For the text-containing cell, return its midpoint in [X, Y] coordinate format. 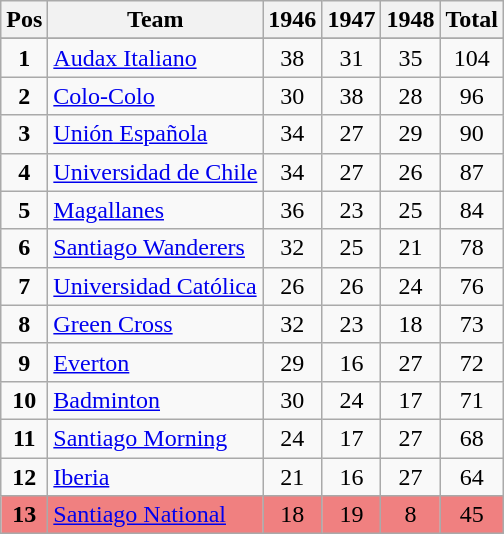
72 [472, 362]
19 [352, 515]
11 [24, 438]
Pos [24, 20]
28 [410, 96]
35 [410, 58]
10 [24, 400]
90 [472, 134]
3 [24, 134]
Badminton [156, 400]
12 [24, 477]
Total [472, 20]
78 [472, 248]
84 [472, 210]
96 [472, 96]
4 [24, 172]
Everton [156, 362]
Team [156, 20]
Iberia [156, 477]
Unión Española [156, 134]
2 [24, 96]
5 [24, 210]
Audax Italiano [156, 58]
7 [24, 286]
68 [472, 438]
104 [472, 58]
36 [292, 210]
Santiago Morning [156, 438]
13 [24, 515]
1946 [292, 20]
Universidad Católica [156, 286]
Colo-Colo [156, 96]
9 [24, 362]
1948 [410, 20]
76 [472, 286]
64 [472, 477]
Santiago National [156, 515]
Universidad de Chile [156, 172]
6 [24, 248]
31 [352, 58]
1947 [352, 20]
Magallanes [156, 210]
45 [472, 515]
1 [24, 58]
71 [472, 400]
87 [472, 172]
Green Cross [156, 324]
73 [472, 324]
Santiago Wanderers [156, 248]
